Scan for the cell matching the given text and deliver its [X, Y] coordinate at center. 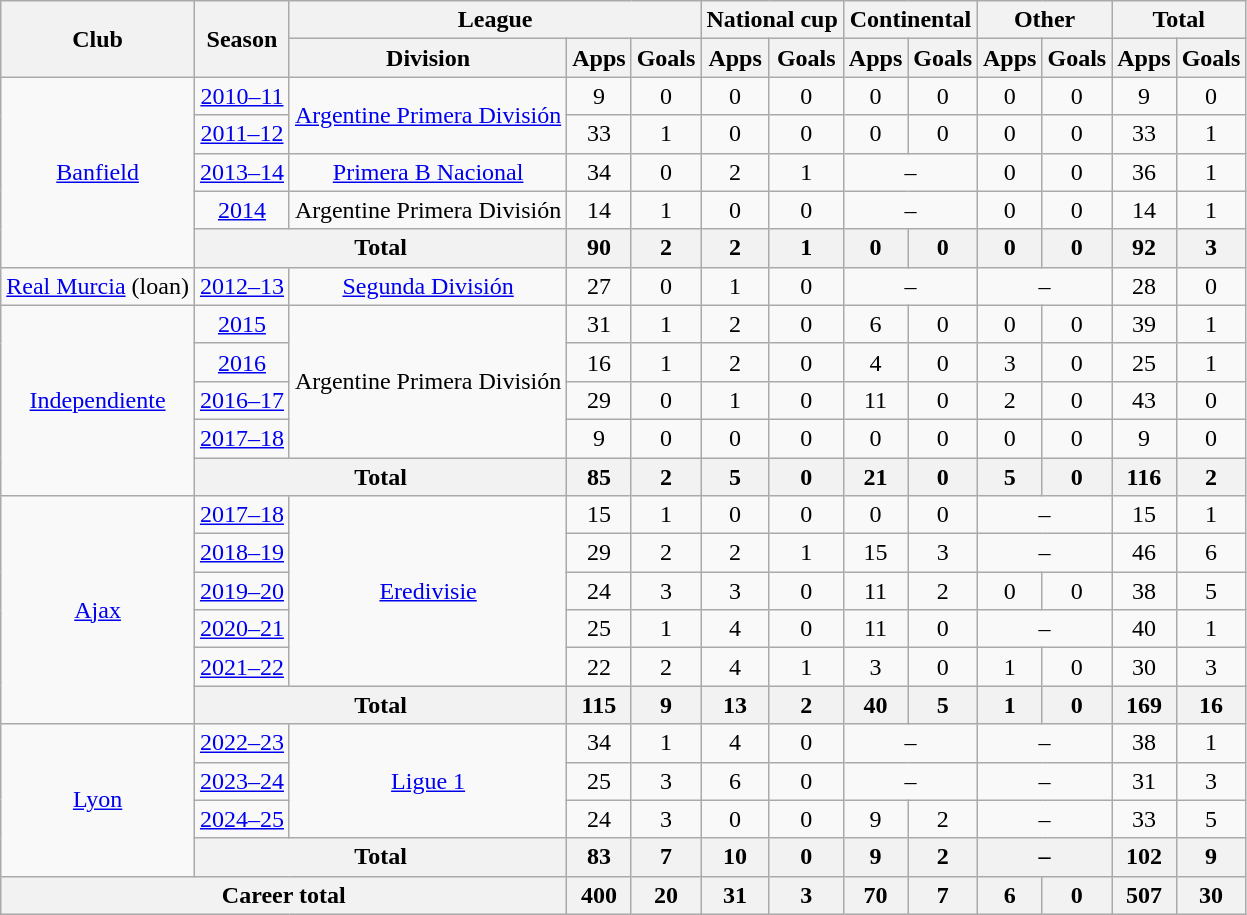
2014 [242, 210]
Lyon [98, 800]
Segunda División [428, 286]
92 [1144, 248]
2021–22 [242, 667]
27 [599, 286]
115 [599, 705]
Real Murcia (loan) [98, 286]
21 [875, 477]
Career total [284, 895]
Eredivisie [428, 591]
2013–14 [242, 172]
507 [1144, 895]
102 [1144, 857]
2011–12 [242, 134]
Club [98, 39]
Banfield [98, 172]
10 [735, 857]
Season [242, 39]
Independiente [98, 400]
2012–13 [242, 286]
2019–20 [242, 591]
46 [1144, 553]
Other [1045, 20]
Primera B Nacional [428, 172]
85 [599, 477]
116 [1144, 477]
20 [666, 895]
League [494, 20]
36 [1144, 172]
2015 [242, 324]
2020–21 [242, 629]
22 [599, 667]
90 [599, 248]
Division [428, 58]
28 [1144, 286]
2016 [242, 362]
70 [875, 895]
Continental [910, 20]
2016–17 [242, 400]
169 [1144, 705]
Ligue 1 [428, 781]
2023–24 [242, 781]
2018–19 [242, 553]
National cup [772, 20]
83 [599, 857]
43 [1144, 400]
13 [735, 705]
2010–11 [242, 96]
Ajax [98, 610]
2024–25 [242, 819]
400 [599, 895]
2022–23 [242, 743]
39 [1144, 324]
